Scan for the cell matching the given text and deliver its [x, y] coordinate at center. 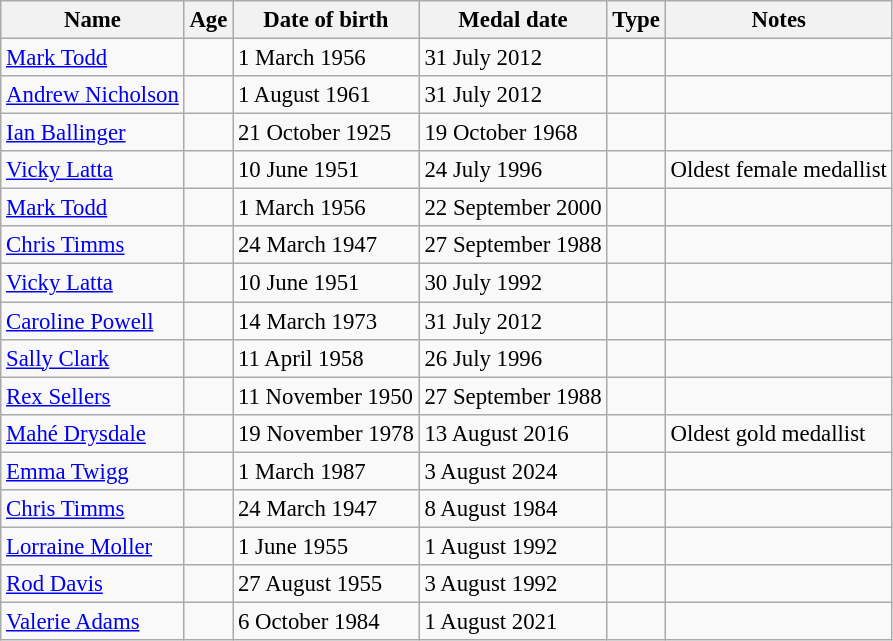
Date of birth [326, 20]
Rex Sellers [92, 396]
22 September 2000 [513, 208]
11 November 1950 [326, 396]
Ian Ballinger [92, 133]
19 November 1978 [326, 433]
Mahé Drysdale [92, 433]
Sally Clark [92, 358]
1 June 1955 [326, 546]
11 April 1958 [326, 358]
8 August 1984 [513, 509]
21 October 1925 [326, 133]
26 July 1996 [513, 358]
6 October 1984 [326, 621]
Valerie Adams [92, 621]
Andrew Nicholson [92, 95]
27 August 1955 [326, 584]
13 August 2016 [513, 433]
14 March 1973 [326, 321]
Oldest female medallist [778, 170]
Lorraine Moller [92, 546]
1 August 1961 [326, 95]
Medal date [513, 20]
Age [208, 20]
1 August 2021 [513, 621]
19 October 1968 [513, 133]
Caroline Powell [92, 321]
24 July 1996 [513, 170]
Type [636, 20]
Emma Twigg [92, 471]
Notes [778, 20]
Oldest gold medallist [778, 433]
3 August 1992 [513, 584]
30 July 1992 [513, 283]
3 August 2024 [513, 471]
Rod Davis [92, 584]
Name [92, 20]
1 March 1987 [326, 471]
1 August 1992 [513, 546]
